Output the (X, Y) coordinate of the center of the cell containing the given text.  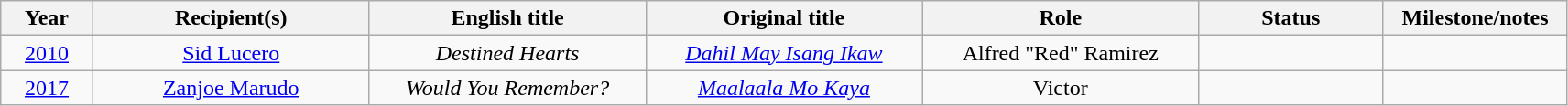
Original title (784, 18)
English title (507, 18)
2017 (48, 88)
Role (1061, 18)
Status (1291, 18)
Sid Lucero (231, 53)
Destined Hearts (507, 53)
Maalaala Mo Kaya (784, 88)
Recipient(s) (231, 18)
Victor (1061, 88)
Year (48, 18)
Milestone/notes (1475, 18)
Zanjoe Marudo (231, 88)
2010 (48, 53)
Dahil May Isang Ikaw (784, 53)
Would You Remember? (507, 88)
Alfred "Red" Ramirez (1061, 53)
